Find where the given text appears and provide that cell's center as [X, Y] coordinate. 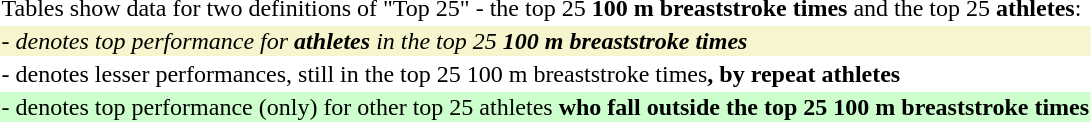
- denotes top performance (only) for other top 25 athletes who fall outside the top 25 100 m breaststroke times [546, 107]
- denotes top performance for athletes in the top 25 100 m breaststroke times [546, 41]
- denotes lesser performances, still in the top 25 100 m breaststroke times, by repeat athletes [546, 74]
